Extract the [X, Y] coordinate from the center of the cell holding the provided text.  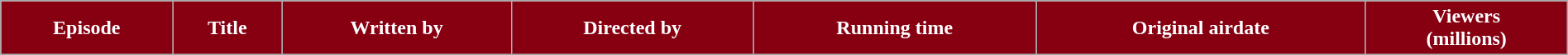
Episode [87, 28]
Viewers(millions) [1466, 28]
Running time [895, 28]
Directed by [632, 28]
Original airdate [1201, 28]
Written by [397, 28]
Title [227, 28]
